Pinpoint the cell where the given text exists, returning its [X, Y] midpoint coordinate. 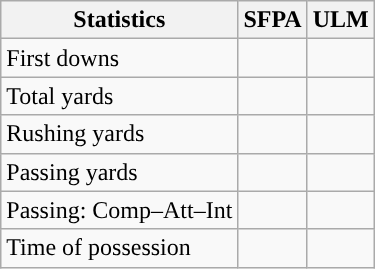
Time of possession [120, 248]
ULM [340, 20]
First downs [120, 58]
Passing: Comp–Att–Int [120, 210]
Rushing yards [120, 134]
SFPA [272, 20]
Passing yards [120, 172]
Statistics [120, 20]
Total yards [120, 96]
